For the text-containing cell, return its midpoint in [x, y] coordinate format. 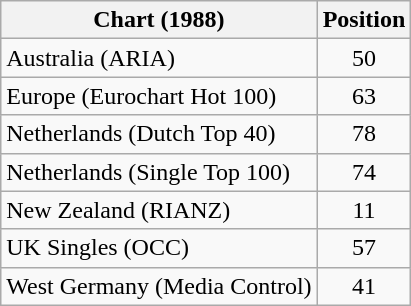
11 [364, 210]
41 [364, 286]
New Zealand (RIANZ) [159, 210]
74 [364, 172]
57 [364, 248]
Position [364, 20]
50 [364, 58]
UK Singles (OCC) [159, 248]
Netherlands (Dutch Top 40) [159, 134]
63 [364, 96]
Netherlands (Single Top 100) [159, 172]
Australia (ARIA) [159, 58]
78 [364, 134]
Chart (1988) [159, 20]
Europe (Eurochart Hot 100) [159, 96]
West Germany (Media Control) [159, 286]
